Identify which cell holds the provided text, then report its [X, Y] central coordinate. 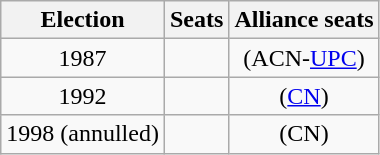
(ACN-UPC) [304, 58]
Alliance seats [304, 20]
1992 [83, 96]
1987 [83, 58]
Seats [196, 20]
Election [83, 20]
1998 (annulled) [83, 134]
